Detect which cell encompasses the target text, then output its [X, Y] center coordinate. 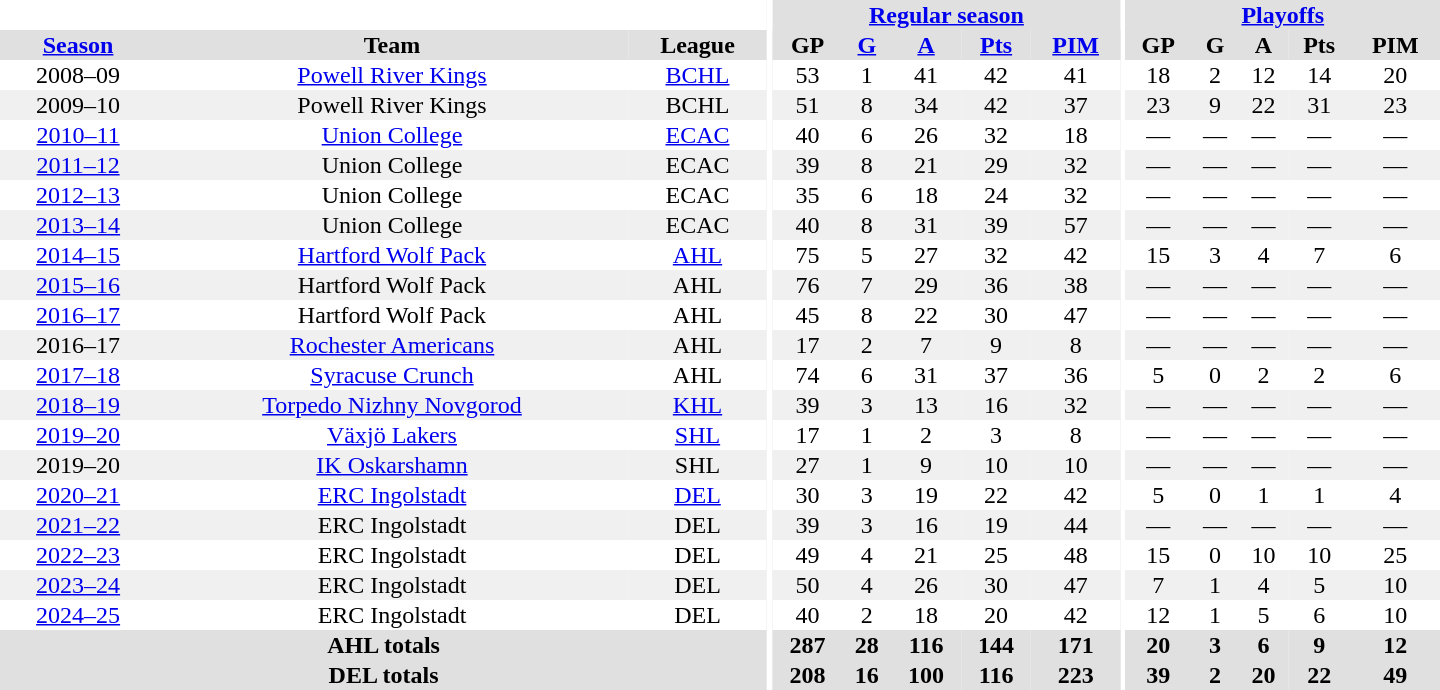
IK Oskarshamn [392, 465]
Syracuse Crunch [392, 375]
2022–23 [78, 555]
74 [808, 375]
35 [808, 195]
28 [867, 645]
2024–25 [78, 615]
171 [1076, 645]
50 [808, 585]
75 [808, 255]
13 [926, 405]
Växjö Lakers [392, 435]
287 [808, 645]
208 [808, 675]
34 [926, 105]
DEL totals [384, 675]
144 [996, 645]
100 [926, 675]
Playoffs [1283, 15]
57 [1076, 225]
Torpedo Nizhny Novgorod [392, 405]
2017–18 [78, 375]
53 [808, 75]
51 [808, 105]
Team [392, 45]
KHL [698, 405]
24 [996, 195]
2023–24 [78, 585]
38 [1076, 285]
Rochester Americans [392, 345]
2015–16 [78, 285]
2010–11 [78, 135]
45 [808, 315]
2014–15 [78, 255]
AHL totals [384, 645]
2021–22 [78, 525]
14 [1320, 75]
2013–14 [78, 225]
48 [1076, 555]
76 [808, 285]
2009–10 [78, 105]
2018–19 [78, 405]
Regular season [947, 15]
223 [1076, 675]
League [698, 45]
2011–12 [78, 165]
2012–13 [78, 195]
Season [78, 45]
2020–21 [78, 495]
2008–09 [78, 75]
44 [1076, 525]
